Capture the cell that displays the provided text and extract its (X, Y) central coordinate. 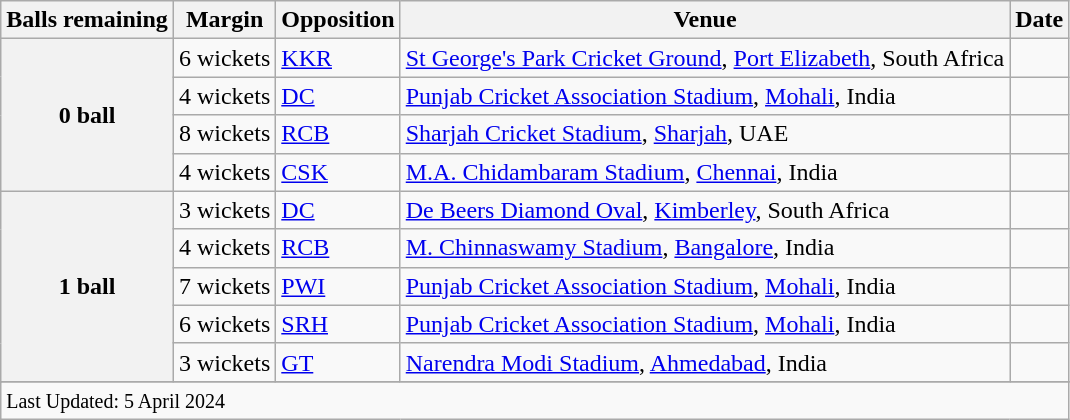
Last Updated: 5 April 2024 (535, 400)
De Beers Diamond Oval, Kimberley, South Africa (705, 210)
SRH (338, 324)
St George's Park Cricket Ground, Port Elizabeth, South Africa (705, 58)
1 ball (88, 286)
0 ball (88, 115)
7 wickets (224, 286)
Narendra Modi Stadium, Ahmedabad, India (705, 362)
Opposition (338, 20)
M.A. Chidambaram Stadium, Chennai, India (705, 172)
8 wickets (224, 134)
Date (1040, 20)
Margin (224, 20)
PWI (338, 286)
Sharjah Cricket Stadium, Sharjah, UAE (705, 134)
KKR (338, 58)
GT (338, 362)
Balls remaining (88, 20)
Venue (705, 20)
CSK (338, 172)
M. Chinnaswamy Stadium, Bangalore, India (705, 248)
